Find where the given text appears and provide that cell's center as (X, Y) coordinate. 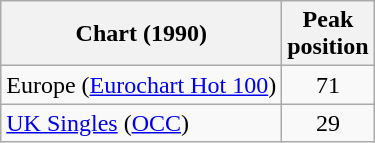
29 (328, 123)
UK Singles (OCC) (142, 123)
Europe (Eurochart Hot 100) (142, 85)
71 (328, 85)
Chart (1990) (142, 34)
Peakposition (328, 34)
